Find where the given text appears and provide that cell's center as [x, y] coordinate. 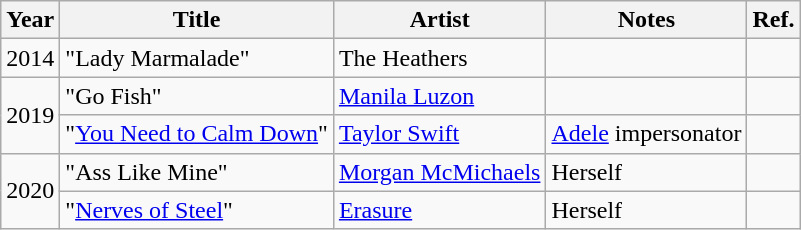
Taylor Swift [440, 134]
Adele impersonator [646, 134]
Title [197, 20]
"Lady Marmalade" [197, 58]
2019 [30, 115]
"You Need to Calm Down" [197, 134]
Year [30, 20]
Erasure [440, 210]
2014 [30, 58]
Morgan McMichaels [440, 172]
"Ass Like Mine" [197, 172]
Manila Luzon [440, 96]
2020 [30, 191]
The Heathers [440, 58]
"Nerves of Steel" [197, 210]
"Go Fish" [197, 96]
Artist [440, 20]
Ref. [774, 20]
Notes [646, 20]
